Extract the (x, y) coordinate from the center of the cell holding the provided text.  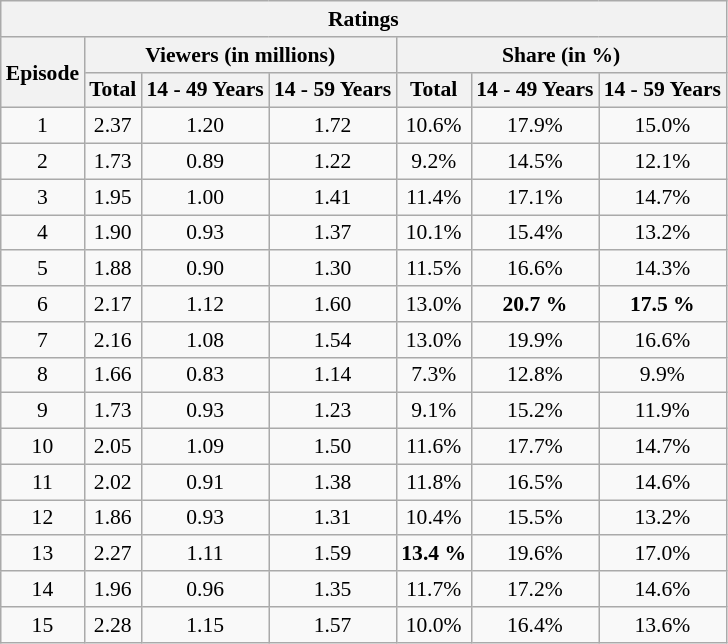
10.6% (434, 126)
17.2% (534, 589)
0.90 (204, 269)
9 (42, 411)
0.96 (204, 589)
Viewers (in millions) (240, 55)
14.5% (534, 162)
1.41 (332, 197)
5 (42, 269)
1.50 (332, 447)
7 (42, 340)
7.3% (434, 375)
19.9% (534, 340)
19.6% (534, 554)
9.2% (434, 162)
3 (42, 197)
15 (42, 625)
15.4% (534, 233)
11.7% (434, 589)
1.37 (332, 233)
2.05 (112, 447)
2.17 (112, 304)
13.4 % (434, 554)
2.27 (112, 554)
6 (42, 304)
2.37 (112, 126)
9.9% (662, 375)
4 (42, 233)
1.95 (112, 197)
17.0% (662, 554)
15.5% (534, 518)
20.7 % (534, 304)
1.08 (204, 340)
1.20 (204, 126)
17.1% (534, 197)
2.02 (112, 482)
1.60 (332, 304)
10.0% (434, 625)
1.59 (332, 554)
1.30 (332, 269)
9.1% (434, 411)
1.72 (332, 126)
10.1% (434, 233)
16.4% (534, 625)
14 (42, 589)
11.8% (434, 482)
8 (42, 375)
1.96 (112, 589)
17.9% (534, 126)
1.90 (112, 233)
1.35 (332, 589)
13 (42, 554)
Episode (42, 72)
1.31 (332, 518)
11.9% (662, 411)
1.86 (112, 518)
2.28 (112, 625)
1.54 (332, 340)
1.15 (204, 625)
1.12 (204, 304)
Share (in %) (561, 55)
1.11 (204, 554)
0.83 (204, 375)
17.5 % (662, 304)
13.6% (662, 625)
1.14 (332, 375)
1.00 (204, 197)
12.8% (534, 375)
14.3% (662, 269)
15.0% (662, 126)
12 (42, 518)
16.5% (534, 482)
10 (42, 447)
1.23 (332, 411)
2 (42, 162)
Ratings (364, 19)
1.09 (204, 447)
11.6% (434, 447)
2.16 (112, 340)
11.4% (434, 197)
17.7% (534, 447)
0.91 (204, 482)
1.22 (332, 162)
0.89 (204, 162)
10.4% (434, 518)
1 (42, 126)
12.1% (662, 162)
1.57 (332, 625)
1.66 (112, 375)
1.88 (112, 269)
1.38 (332, 482)
11 (42, 482)
15.2% (534, 411)
11.5% (434, 269)
